Output the [X, Y] coordinate of the center of the cell containing the given text.  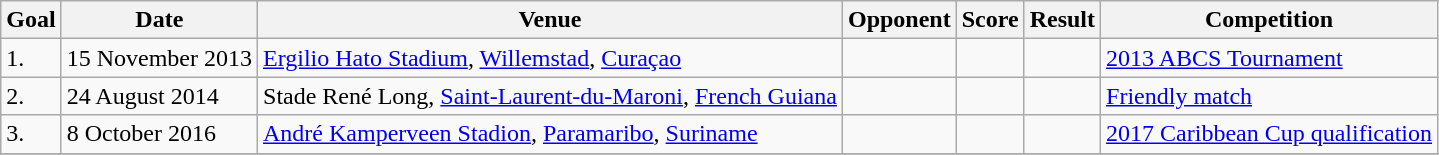
Result [1062, 20]
8 October 2016 [159, 134]
2. [31, 96]
Friendly match [1270, 96]
Venue [550, 20]
15 November 2013 [159, 58]
2013 ABCS Tournament [1270, 58]
Competition [1270, 20]
Score [990, 20]
2017 Caribbean Cup qualification [1270, 134]
Stade René Long, Saint-Laurent-du-Maroni, French Guiana [550, 96]
Date [159, 20]
3. [31, 134]
Ergilio Hato Stadium, Willemstad, Curaçao [550, 58]
1. [31, 58]
Opponent [899, 20]
24 August 2014 [159, 96]
Goal [31, 20]
André Kamperveen Stadion, Paramaribo, Suriname [550, 134]
